Return [X, Y] of the center of cell containing provided text 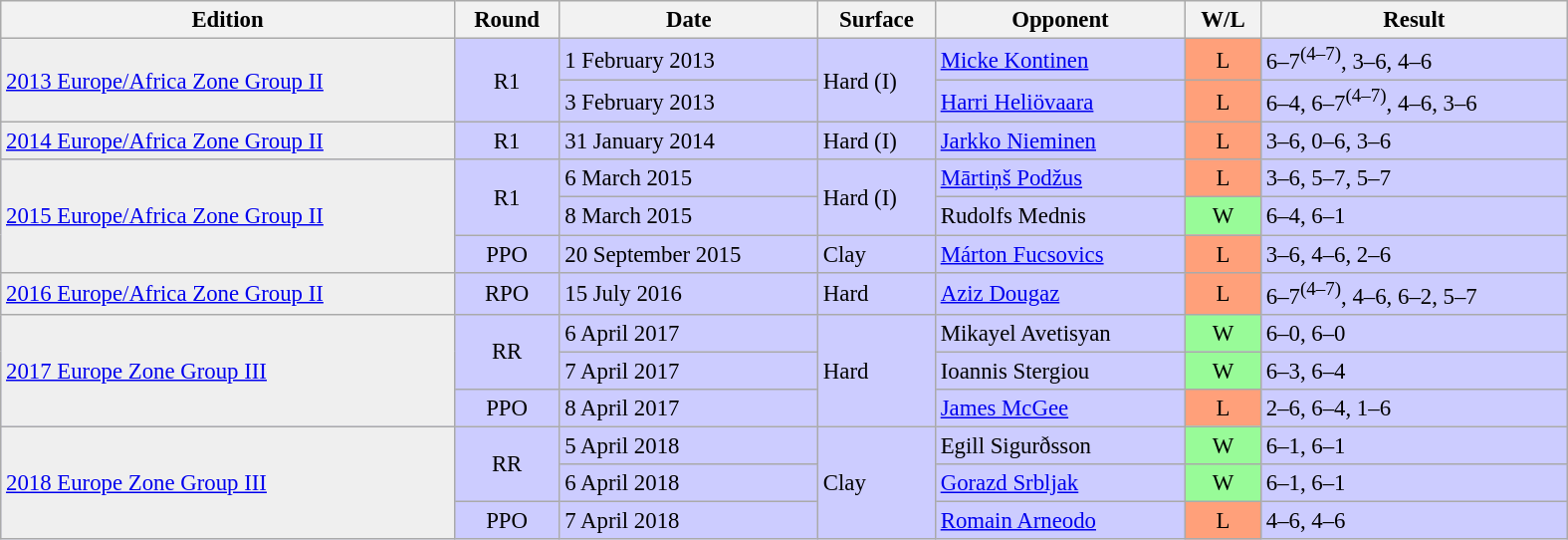
7 April 2017 [689, 371]
20 September 2015 [689, 254]
7 April 2018 [689, 520]
6–4, 6–7(4–7), 4–6, 3–6 [1414, 102]
Edition [227, 20]
15 July 2016 [689, 293]
Romain Arneodo [1059, 520]
Jarkko Nieminen [1059, 141]
3 February 2013 [689, 102]
Márton Fucsovics [1059, 254]
2014 Europe/Africa Zone Group II [227, 141]
Opponent [1059, 20]
Micke Kontinen [1059, 60]
James McGee [1059, 408]
Harri Heliövaara [1059, 102]
Aziz Dougaz [1059, 293]
2013 Europe/Africa Zone Group II [227, 81]
4–6, 4–6 [1414, 520]
Rudolfs Mednis [1059, 216]
8 March 2015 [689, 216]
5 April 2018 [689, 445]
6–3, 6–4 [1414, 371]
Mikayel Avetisyan [1059, 333]
6–0, 6–0 [1414, 333]
6 March 2015 [689, 178]
6–7(4–7), 3–6, 4–6 [1414, 60]
2017 Europe Zone Group III [227, 371]
6 April 2017 [689, 333]
RPO [507, 293]
W/L [1224, 20]
6–7(4–7), 4–6, 6–2, 5–7 [1414, 293]
1 February 2013 [689, 60]
Result [1414, 20]
3–6, 5–7, 5–7 [1414, 178]
3–6, 0–6, 3–6 [1414, 141]
6–4, 6–1 [1414, 216]
Egill Sigurðsson [1059, 445]
2–6, 6–4, 1–6 [1414, 408]
6 April 2018 [689, 483]
Date [689, 20]
2018 Europe Zone Group III [227, 482]
3–6, 4–6, 2–6 [1414, 254]
31 January 2014 [689, 141]
2016 Europe/Africa Zone Group II [227, 293]
Surface [877, 20]
Round [507, 20]
Ioannis Stergiou [1059, 371]
8 April 2017 [689, 408]
Gorazd Srbljak [1059, 483]
2015 Europe/Africa Zone Group II [227, 215]
Mārtiņš Podžus [1059, 178]
